Capture the cell that displays the provided text and extract its [X, Y] central coordinate. 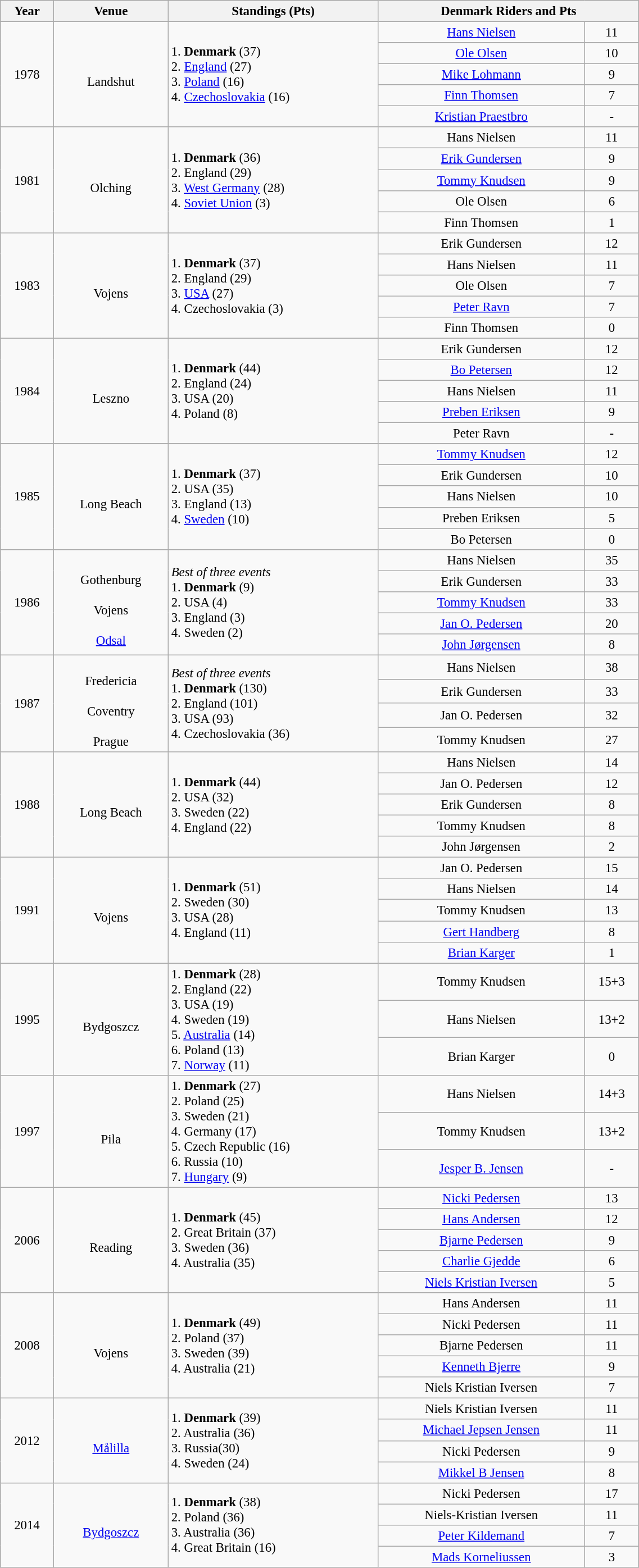
Peter Kildemand [481, 1536]
Charlie Gjedde [481, 1261]
1984 [27, 391]
Olching [111, 180]
Reading [111, 1240]
1981 [27, 180]
14+3 [611, 1094]
Gert Handberg [481, 932]
1. Denmark (39)2. Australia (36)3. Russia(30)4. Sweden (24) [273, 1441]
1. Denmark (44)2. England (24)3. USA (20)4. Poland (8) [273, 391]
1995 [27, 1019]
Jesper B. Jensen [481, 1169]
Niels-Kristian Iversen [481, 1515]
1. Denmark (45)2. Great Britain (37)3. Sweden (36)4. Australia (35) [273, 1240]
2006 [27, 1240]
1. Denmark (37)2. England (29)3. USA (27)4. Czechoslovakia (3) [273, 285]
1. Denmark (37)2. England (27)3. Poland (16)4. Czechoslovakia (16) [273, 75]
17 [611, 1493]
1991 [27, 910]
Denmark Riders and Pts [509, 11]
Leszno [111, 391]
15 [611, 868]
Pila [111, 1131]
35 [611, 560]
2014 [27, 1525]
1. Denmark (49)2. Poland (37)3. Sweden (39)4. Australia (21) [273, 1346]
GothenburgVojensOdsal [111, 602]
15+3 [611, 982]
1. Denmark (28)2. England (22)3. USA (19)4. Sweden (19)5. Australia (14)6. Poland (13)7. Norway (11) [273, 1019]
1997 [27, 1131]
Mads Korneliussen [481, 1557]
Best of three events1. Denmark (130)2. England (101)3. USA (93)4. Czechoslovakia (36) [273, 703]
Mikkel B Jensen [481, 1473]
Year [27, 11]
1. Denmark (51)2. Sweden (30)3. USA (28)4. England (11) [273, 910]
Venue [111, 11]
3 [611, 1557]
Best of three events1. Denmark (9)2. USA (4)3. England (3)4. Sweden (2) [273, 602]
Kenneth Bjerre [481, 1367]
1. Denmark (38)2. Poland (36)3. Australia (36)4. Great Britain (16) [273, 1525]
2 [611, 847]
1978 [27, 75]
Michael Jepsen Jensen [481, 1430]
Standings (Pts) [273, 11]
20 [611, 623]
1983 [27, 285]
1988 [27, 805]
1985 [27, 496]
Landshut [111, 75]
2012 [27, 1441]
Målilla [111, 1441]
1. Denmark (27)2. Poland (25)3. Sweden (21)4. Germany (17)5. Czech Republic (16)6. Russia (10)7. Hungary (9) [273, 1131]
1986 [27, 602]
27 [611, 740]
1. Denmark (36)2. England (29)3. West Germany (28)4. Soviet Union (3) [273, 180]
38 [611, 667]
Kristian Praestbro [481, 117]
2008 [27, 1346]
FredericiaCoventryPrague [111, 703]
32 [611, 715]
1. Denmark (44)2. USA (32)3. Sweden (22)4. England (22) [273, 805]
1987 [27, 703]
1. Denmark (37)2. USA (35)3. England (13)4. Sweden (10) [273, 496]
Mike Lohmann [481, 75]
